Scan for the cell matching the given text and deliver its (X, Y) coordinate at center. 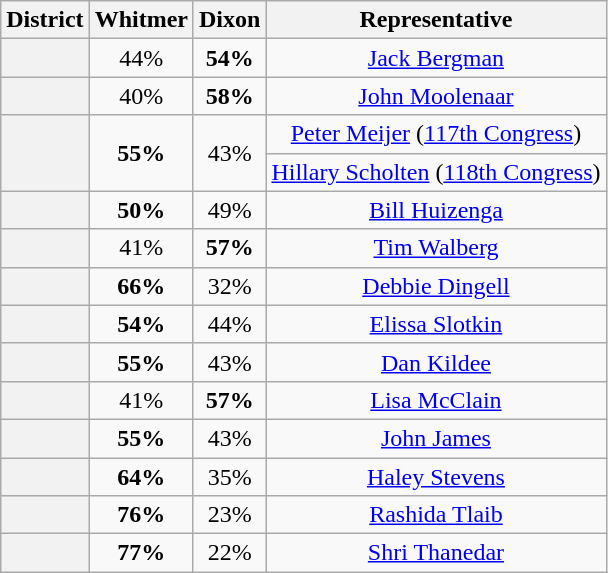
Jack Bergman (436, 58)
Whitmer (141, 20)
Shri Thanedar (436, 553)
Representative (436, 20)
66% (141, 286)
40% (141, 96)
Lisa McClain (436, 400)
49% (229, 210)
Debbie Dingell (436, 286)
64% (141, 477)
Dan Kildee (436, 362)
Bill Huizenga (436, 210)
58% (229, 96)
Tim Walberg (436, 248)
John James (436, 438)
Peter Meijer (117th Congress) (436, 134)
77% (141, 553)
Dixon (229, 20)
32% (229, 286)
Hillary Scholten (118th Congress) (436, 172)
John Moolenaar (436, 96)
76% (141, 515)
23% (229, 515)
Elissa Slotkin (436, 324)
District (45, 20)
22% (229, 553)
35% (229, 477)
50% (141, 210)
Haley Stevens (436, 477)
Rashida Tlaib (436, 515)
